Find where the given text appears and provide that cell's center as [X, Y] coordinate. 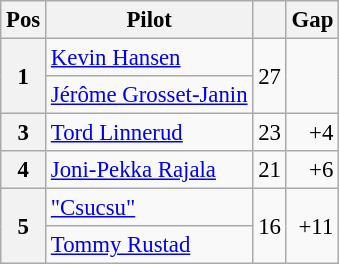
21 [270, 170]
Joni-Pekka Rajala [150, 170]
Tord Linnerud [150, 133]
+4 [312, 133]
3 [24, 133]
Gap [312, 20]
1 [24, 76]
4 [24, 170]
Pos [24, 20]
Kevin Hansen [150, 58]
+6 [312, 170]
"Csucsu" [150, 208]
Tommy Rustad [150, 245]
+11 [312, 226]
5 [24, 226]
23 [270, 133]
27 [270, 76]
Pilot [150, 20]
16 [270, 226]
Jérôme Grosset-Janin [150, 95]
